Determine the [x, y] coordinate at the center of the cell enclosing the given text.  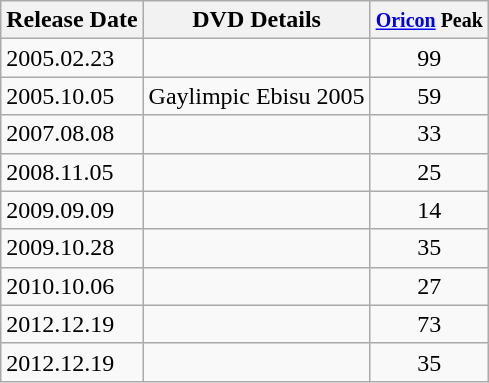
2010.10.06 [72, 286]
2007.08.08 [72, 134]
2009.09.09 [72, 210]
2005.02.23 [72, 58]
2005.10.05 [72, 96]
2009.10.28 [72, 248]
Gaylimpic Ebisu 2005 [256, 96]
33 [429, 134]
14 [429, 210]
Oricon Peak [429, 20]
25 [429, 172]
27 [429, 286]
73 [429, 324]
2008.11.05 [72, 172]
59 [429, 96]
DVD Details [256, 20]
Release Date [72, 20]
99 [429, 58]
